From the cell containing the given text, extract its center point as [x, y] coordinate. 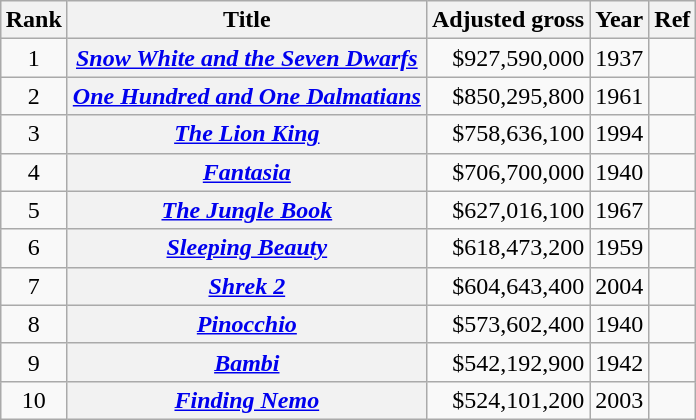
4 [34, 172]
Snow White and the Seven Dwarfs [246, 58]
1961 [620, 96]
2004 [620, 286]
8 [34, 324]
2 [34, 96]
Pinocchio [246, 324]
10 [34, 400]
Rank [34, 20]
6 [34, 248]
$850,295,800 [508, 96]
$542,192,900 [508, 362]
1959 [620, 248]
Finding Nemo [246, 400]
5 [34, 210]
Ref [672, 20]
$927,590,000 [508, 58]
The Jungle Book [246, 210]
7 [34, 286]
Title [246, 20]
Year [620, 20]
One Hundred and One Dalmatians [246, 96]
Adjusted gross [508, 20]
$604,643,400 [508, 286]
$618,473,200 [508, 248]
1937 [620, 58]
Sleeping Beauty [246, 248]
$524,101,200 [508, 400]
1 [34, 58]
Bambi [246, 362]
$573,602,400 [508, 324]
9 [34, 362]
2003 [620, 400]
1994 [620, 134]
$758,636,100 [508, 134]
3 [34, 134]
$627,016,100 [508, 210]
The Lion King [246, 134]
1967 [620, 210]
1942 [620, 362]
$706,700,000 [508, 172]
Fantasia [246, 172]
Shrek 2 [246, 286]
